Provide the (x, y) coordinate of the cell's center where the given text is located.  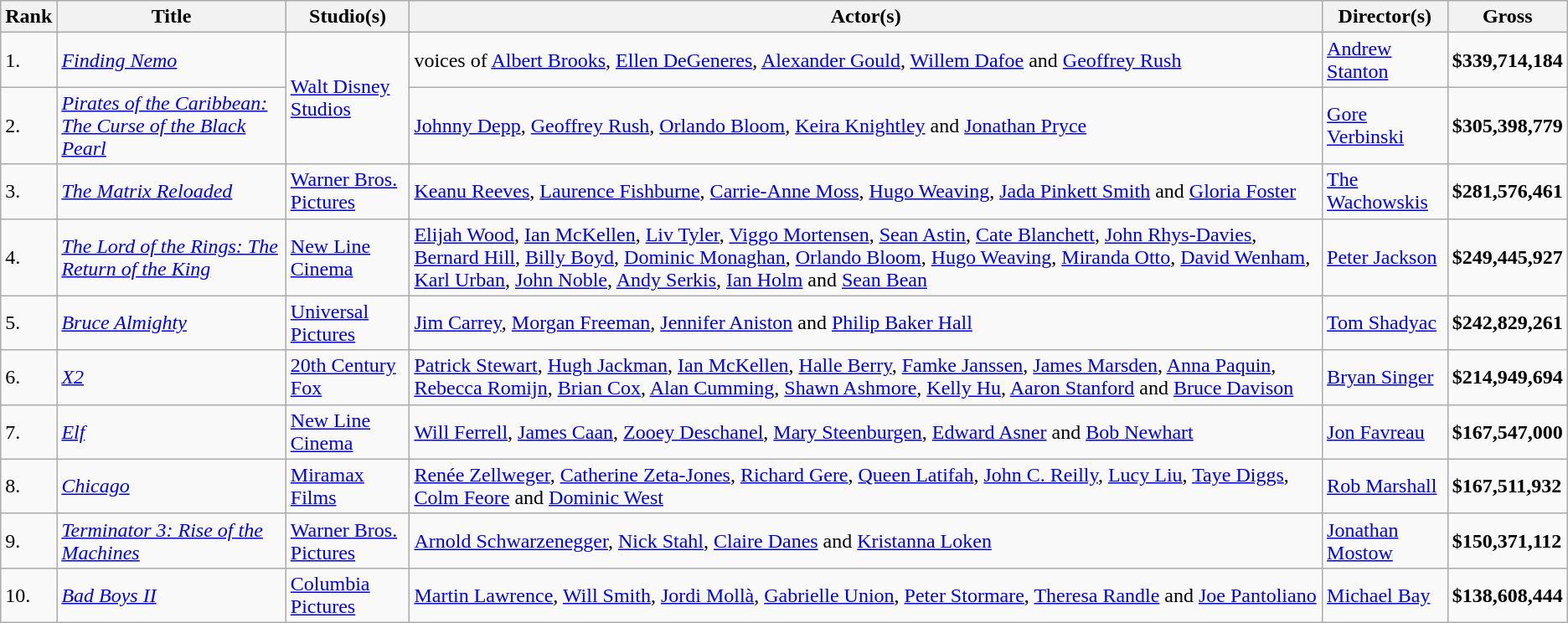
$214,949,694 (1508, 377)
The Lord of the Rings: The Return of the King (171, 257)
9. (28, 541)
Walt Disney Studios (348, 99)
Johnny Depp, Geoffrey Rush, Orlando Bloom, Keira Knightley and Jonathan Pryce (866, 126)
Columbia Pictures (348, 595)
3. (28, 191)
7. (28, 432)
Renée Zellweger, Catherine Zeta-Jones, Richard Gere, Queen Latifah, John C. Reilly, Lucy Liu, Taye Diggs, Colm Feore and Dominic West (866, 486)
Jon Favreau (1385, 432)
20th Century Fox (348, 377)
1. (28, 60)
$167,511,932 (1508, 486)
Keanu Reeves, Laurence Fishburne, Carrie-Anne Moss, Hugo Weaving, Jada Pinkett Smith and Gloria Foster (866, 191)
Andrew Stanton (1385, 60)
$242,829,261 (1508, 323)
Gross (1508, 17)
$167,547,000 (1508, 432)
Bryan Singer (1385, 377)
Will Ferrell, James Caan, Zooey Deschanel, Mary Steenburgen, Edward Asner and Bob Newhart (866, 432)
8. (28, 486)
Gore Verbinski (1385, 126)
Director(s) (1385, 17)
2. (28, 126)
Miramax Films (348, 486)
5. (28, 323)
Finding Nemo (171, 60)
Jim Carrey, Morgan Freeman, Jennifer Aniston and Philip Baker Hall (866, 323)
$281,576,461 (1508, 191)
voices of Albert Brooks, Ellen DeGeneres, Alexander Gould, Willem Dafoe and Geoffrey Rush (866, 60)
$150,371,112 (1508, 541)
Pirates of the Caribbean: The Curse of the Black Pearl (171, 126)
Rob Marshall (1385, 486)
10. (28, 595)
$305,398,779 (1508, 126)
Elf (171, 432)
Jonathan Mostow (1385, 541)
Chicago (171, 486)
$339,714,184 (1508, 60)
4. (28, 257)
Universal Pictures (348, 323)
Peter Jackson (1385, 257)
Tom Shadyac (1385, 323)
Actor(s) (866, 17)
X2 (171, 377)
$249,445,927 (1508, 257)
Bruce Almighty (171, 323)
Title (171, 17)
Bad Boys II (171, 595)
The Wachowskis (1385, 191)
6. (28, 377)
The Matrix Reloaded (171, 191)
Terminator 3: Rise of the Machines (171, 541)
$138,608,444 (1508, 595)
Martin Lawrence, Will Smith, Jordi Mollà, Gabrielle Union, Peter Stormare, Theresa Randle and Joe Pantoliano (866, 595)
Michael Bay (1385, 595)
Rank (28, 17)
Studio(s) (348, 17)
Arnold Schwarzenegger, Nick Stahl, Claire Danes and Kristanna Loken (866, 541)
